Detect which cell encompasses the target text, then output its [x, y] center coordinate. 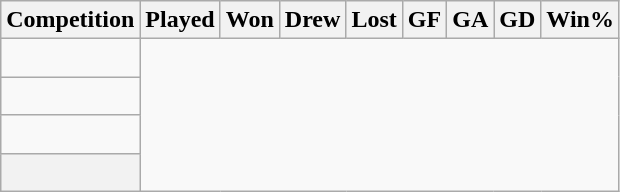
GF [424, 20]
GA [470, 20]
GD [518, 20]
Competition [70, 20]
Played [180, 20]
Lost [374, 20]
Win% [580, 20]
Drew [312, 20]
Won [250, 20]
